Search for the cell housing the specified text and yield its (x, y) center coordinate. 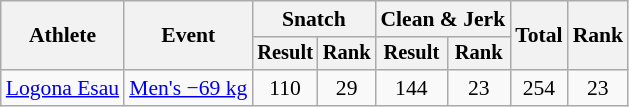
144 (411, 88)
29 (347, 88)
Men's −69 kg (188, 88)
Event (188, 36)
Snatch (314, 19)
Clean & Jerk (442, 19)
110 (285, 88)
Athlete (62, 36)
254 (538, 88)
Total (538, 36)
Logona Esau (62, 88)
